Identify which cell holds the provided text, then report its [x, y] central coordinate. 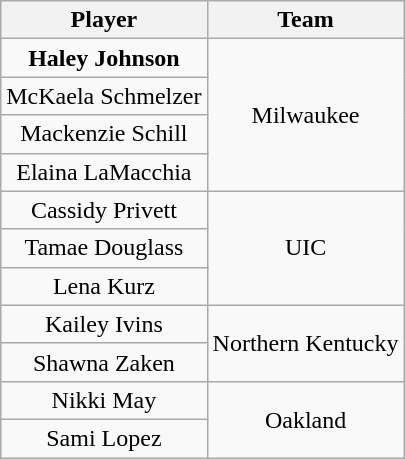
Haley Johnson [104, 58]
Shawna Zaken [104, 362]
UIC [306, 248]
Team [306, 20]
Player [104, 20]
Sami Lopez [104, 438]
Kailey Ivins [104, 324]
Oakland [306, 419]
Tamae Douglass [104, 248]
Lena Kurz [104, 286]
Cassidy Privett [104, 210]
Mackenzie Schill [104, 134]
McKaela Schmelzer [104, 96]
Elaina LaMacchia [104, 172]
Nikki May [104, 400]
Northern Kentucky [306, 343]
Milwaukee [306, 115]
